Locate the cell with the specified text and output its (x, y) center coordinate. 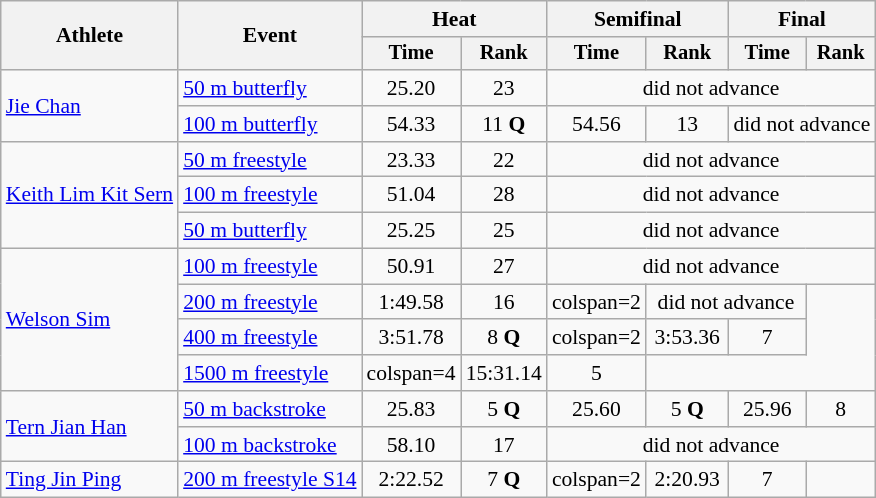
51.04 (412, 195)
27 (504, 267)
7 Q (504, 480)
11 Q (504, 124)
1:49.58 (412, 302)
Ting Jin Ping (90, 480)
Keith Lim Kit Sern (90, 196)
16 (504, 302)
23.33 (412, 160)
58.10 (412, 445)
17 (504, 445)
2:22.52 (412, 480)
2:20.93 (688, 480)
Welson Sim (90, 320)
200 m freestyle (270, 302)
5 (596, 373)
54.33 (412, 124)
22 (504, 160)
15:31.14 (504, 373)
Jie Chan (90, 106)
8 Q (504, 338)
28 (504, 195)
25.83 (412, 409)
8 (840, 409)
50 m freestyle (270, 160)
colspan=4 (412, 373)
25.20 (412, 88)
Final (802, 19)
200 m freestyle S14 (270, 480)
Heat (454, 19)
25.25 (412, 231)
25.60 (596, 409)
1500 m freestyle (270, 373)
54.56 (596, 124)
100 m backstroke (270, 445)
25.96 (768, 409)
Tern Jian Han (90, 426)
23 (504, 88)
Semifinal (638, 19)
3:53.36 (688, 338)
25 (504, 231)
Athlete (90, 36)
50 m backstroke (270, 409)
400 m freestyle (270, 338)
13 (688, 124)
50.91 (412, 267)
3:51.78 (412, 338)
Event (270, 36)
100 m butterfly (270, 124)
